Find where the given text appears and provide that cell's center as (x, y) coordinate. 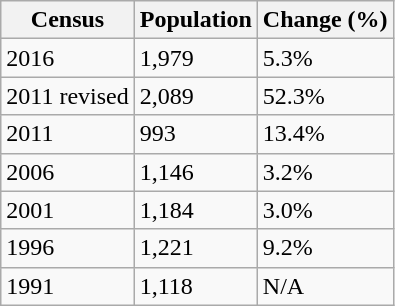
2001 (68, 210)
1991 (68, 286)
1,184 (196, 210)
3.0% (325, 210)
3.2% (325, 172)
1,146 (196, 172)
2011 revised (68, 96)
N/A (325, 286)
13.4% (325, 134)
993 (196, 134)
1,221 (196, 248)
2,089 (196, 96)
Change (%) (325, 20)
2016 (68, 58)
5.3% (325, 58)
1996 (68, 248)
Population (196, 20)
2011 (68, 134)
2006 (68, 172)
1,979 (196, 58)
1,118 (196, 286)
9.2% (325, 248)
52.3% (325, 96)
Census (68, 20)
